Capture the cell that displays the provided text and extract its (X, Y) central coordinate. 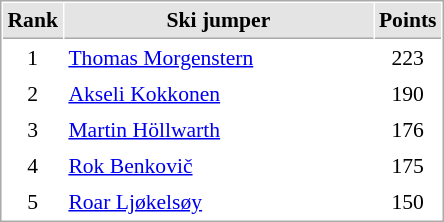
175 (408, 165)
190 (408, 93)
5 (32, 201)
176 (408, 129)
Points (408, 21)
Roar Ljøkelsøy (218, 201)
Rank (32, 21)
Thomas Morgenstern (218, 57)
Ski jumper (218, 21)
150 (408, 201)
2 (32, 93)
Martin Höllwarth (218, 129)
Akseli Kokkonen (218, 93)
3 (32, 129)
4 (32, 165)
223 (408, 57)
1 (32, 57)
Rok Benkovič (218, 165)
